Find where the given text appears and provide that cell's center as (X, Y) coordinate. 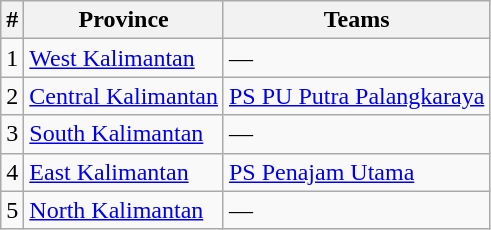
4 (12, 172)
Province (124, 20)
# (12, 20)
South Kalimantan (124, 134)
1 (12, 58)
North Kalimantan (124, 210)
PS Penajam Utama (356, 172)
West Kalimantan (124, 58)
PS PU Putra Palangkaraya (356, 96)
Central Kalimantan (124, 96)
Teams (356, 20)
2 (12, 96)
East Kalimantan (124, 172)
5 (12, 210)
3 (12, 134)
